Output the [x, y] coordinate of the center of the cell containing the given text.  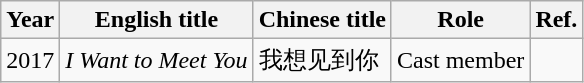
Chinese title [322, 20]
2017 [30, 60]
我想见到你 [322, 60]
I Want to Meet You [156, 60]
English title [156, 20]
Cast member [460, 60]
Ref. [556, 20]
Role [460, 20]
Year [30, 20]
